Find where the given text appears and provide that cell's center as [x, y] coordinate. 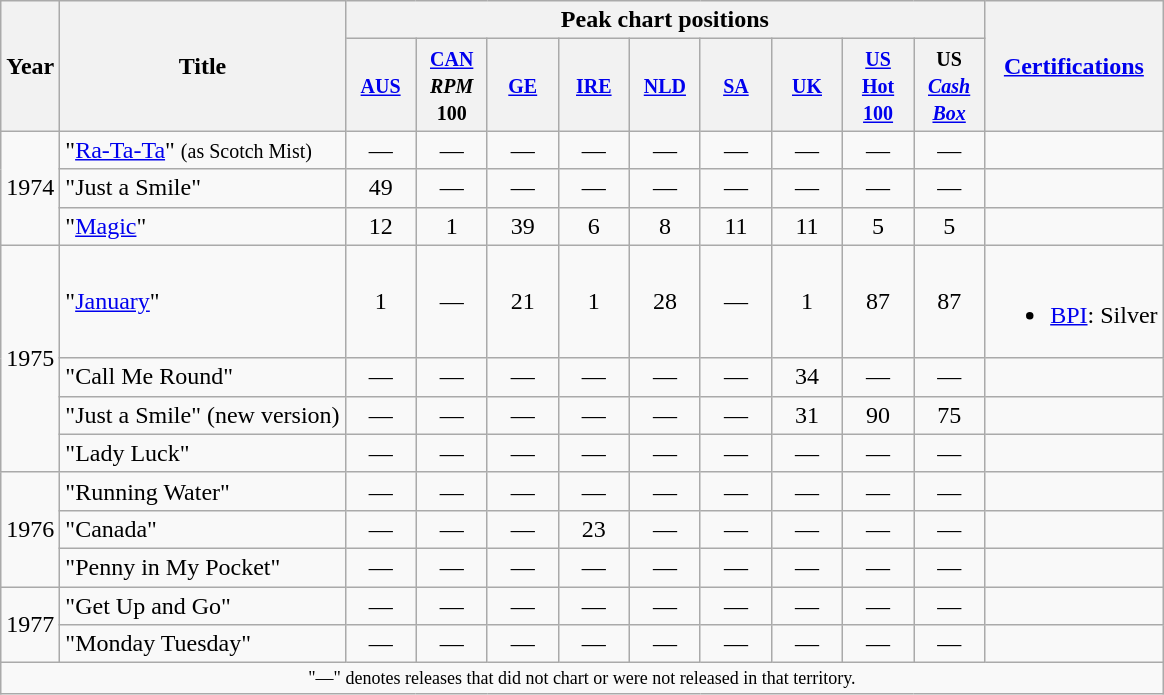
"Penny in My Pocket" [202, 567]
UK [806, 85]
BPI: Silver [1074, 302]
49 [380, 188]
31 [806, 415]
"January" [202, 302]
Title [202, 66]
GE [522, 85]
US Cash Box [950, 85]
"Magic" [202, 226]
34 [806, 377]
28 [664, 302]
"Get Up and Go" [202, 605]
"Call Me Round" [202, 377]
CAN RPM 100 [452, 85]
Peak chart positions [665, 20]
US Hot 100 [878, 85]
Year [30, 66]
23 [594, 529]
21 [522, 302]
"Monday Tuesday" [202, 644]
IRE [594, 85]
"Just a Smile" (new version) [202, 415]
SA [736, 85]
39 [522, 226]
"Lady Luck" [202, 453]
"Ra-Ta-Ta" (as Scotch Mist) [202, 150]
1976 [30, 529]
12 [380, 226]
"—" denotes releases that did not chart or were not released in that territory. [582, 678]
Certifications [1074, 66]
90 [878, 415]
"Running Water" [202, 491]
1975 [30, 358]
75 [950, 415]
"Canada" [202, 529]
1977 [30, 624]
6 [594, 226]
"Just a Smile" [202, 188]
1974 [30, 188]
NLD [664, 85]
8 [664, 226]
AUS [380, 85]
